Pinpoint the cell where the given text exists, returning its (x, y) midpoint coordinate. 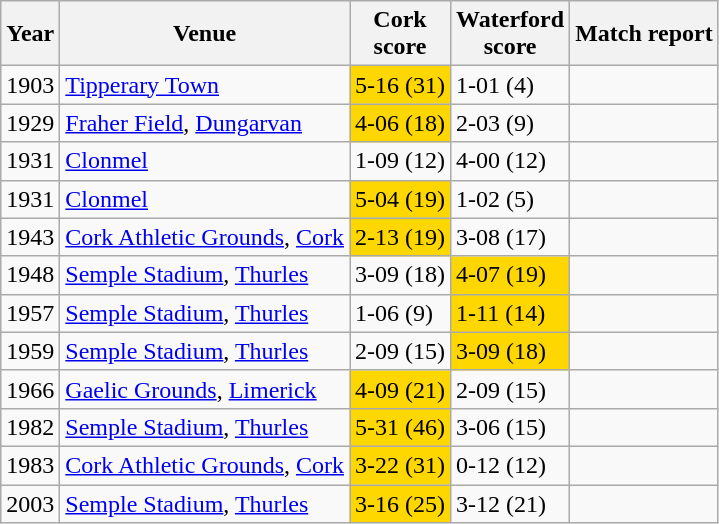
1-01 (4) (510, 85)
1982 (30, 427)
1903 (30, 85)
1-11 (14) (510, 313)
1929 (30, 123)
2-03 (9) (510, 123)
Tipperary Town (205, 85)
4-07 (19) (510, 275)
4-00 (12) (510, 161)
0-12 (12) (510, 465)
Venue (205, 34)
1948 (30, 275)
Waterford score (510, 34)
Match report (644, 34)
Gaelic Grounds, Limerick (205, 389)
1943 (30, 237)
4-09 (21) (400, 389)
3-06 (15) (510, 427)
1957 (30, 313)
3-12 (21) (510, 503)
Year (30, 34)
5-16 (31) (400, 85)
Fraher Field, Dungarvan (205, 123)
Cork score (400, 34)
3-16 (25) (400, 503)
1-09 (12) (400, 161)
1983 (30, 465)
3-22 (31) (400, 465)
2003 (30, 503)
5-04 (19) (400, 199)
4-06 (18) (400, 123)
1959 (30, 351)
5-31 (46) (400, 427)
1-02 (5) (510, 199)
1-06 (9) (400, 313)
2-13 (19) (400, 237)
3-08 (17) (510, 237)
1966 (30, 389)
